Find where the given text appears and provide that cell's center as (x, y) coordinate. 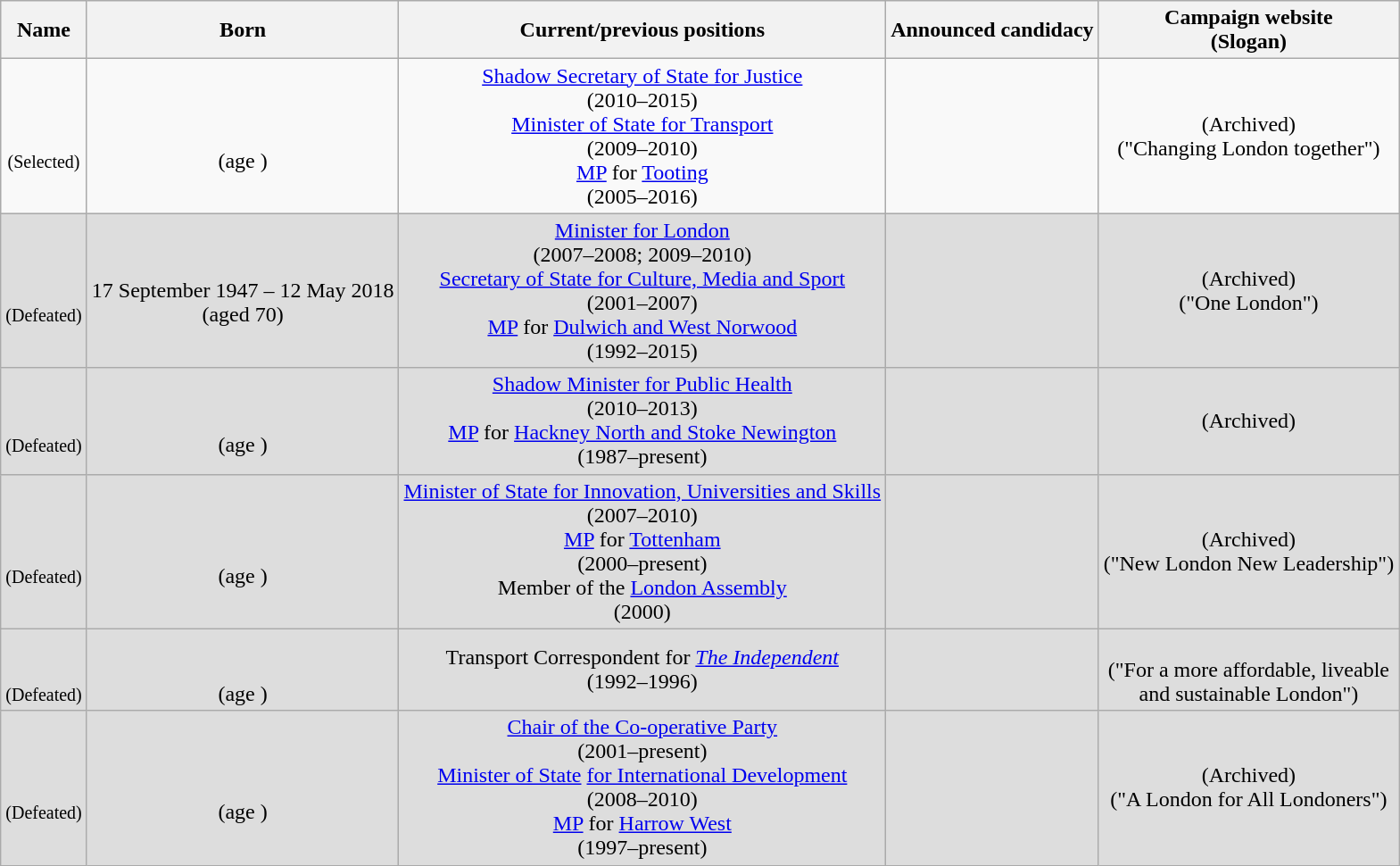
Campaign website (Slogan) (1249, 30)
(Archived) (1249, 421)
Shadow Secretary of State for Justice (2010–2015) Minister of State for Transport (2009–2010) MP for Tooting (2005–2016) (642, 136)
Minister for London (2007–2008; 2009–2010) Secretary of State for Culture, Media and Sport(2001–2007) MP for Dulwich and West Norwood (1992–2015) (642, 291)
(Archived) ("Changing London together") (1249, 136)
("For a more affordable, liveable and sustainable London") (1249, 670)
Minister of State for Innovation, Universities and Skills (2007–2010) MP for Tottenham (2000–present)Member of the London Assembly (2000) (642, 552)
Chair of the Co-operative Party (2001–present) Minister of State for International Development (2008–2010) MP for Harrow West (1997–present) (642, 787)
(Archived) ("New London New Leadership") (1249, 552)
Born (243, 30)
Announced candidacy (992, 30)
Transport Correspondent for The Independent (1992–1996) (642, 670)
Shadow Minister for Public Health (2010–2013) MP for Hackney North and Stoke Newington (1987–present) (642, 421)
17 September 1947 – 12 May 2018 (aged 70) (243, 291)
Name (45, 30)
(Archived) ("One London") (1249, 291)
(Selected) (45, 136)
(Archived) ("A London for All Londoners") (1249, 787)
Current/previous positions (642, 30)
